Find where the given text appears and provide that cell's center as (X, Y) coordinate. 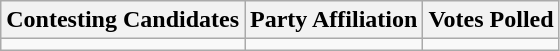
Votes Polled (491, 20)
Party Affiliation (334, 20)
Contesting Candidates (123, 20)
